Pinpoint the cell where the given text exists, returning its (x, y) midpoint coordinate. 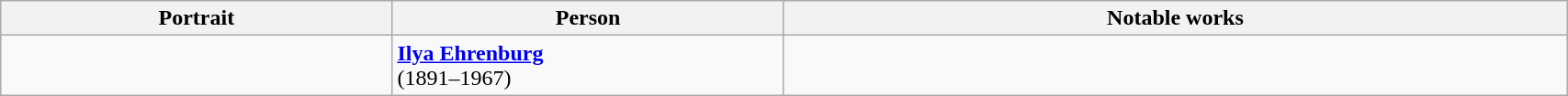
Portrait (197, 18)
Ilya Ehrenburg (1891–1967) (588, 66)
Notable works (1175, 18)
Person (588, 18)
